Pinpoint the cell where the given text exists, returning its (X, Y) midpoint coordinate. 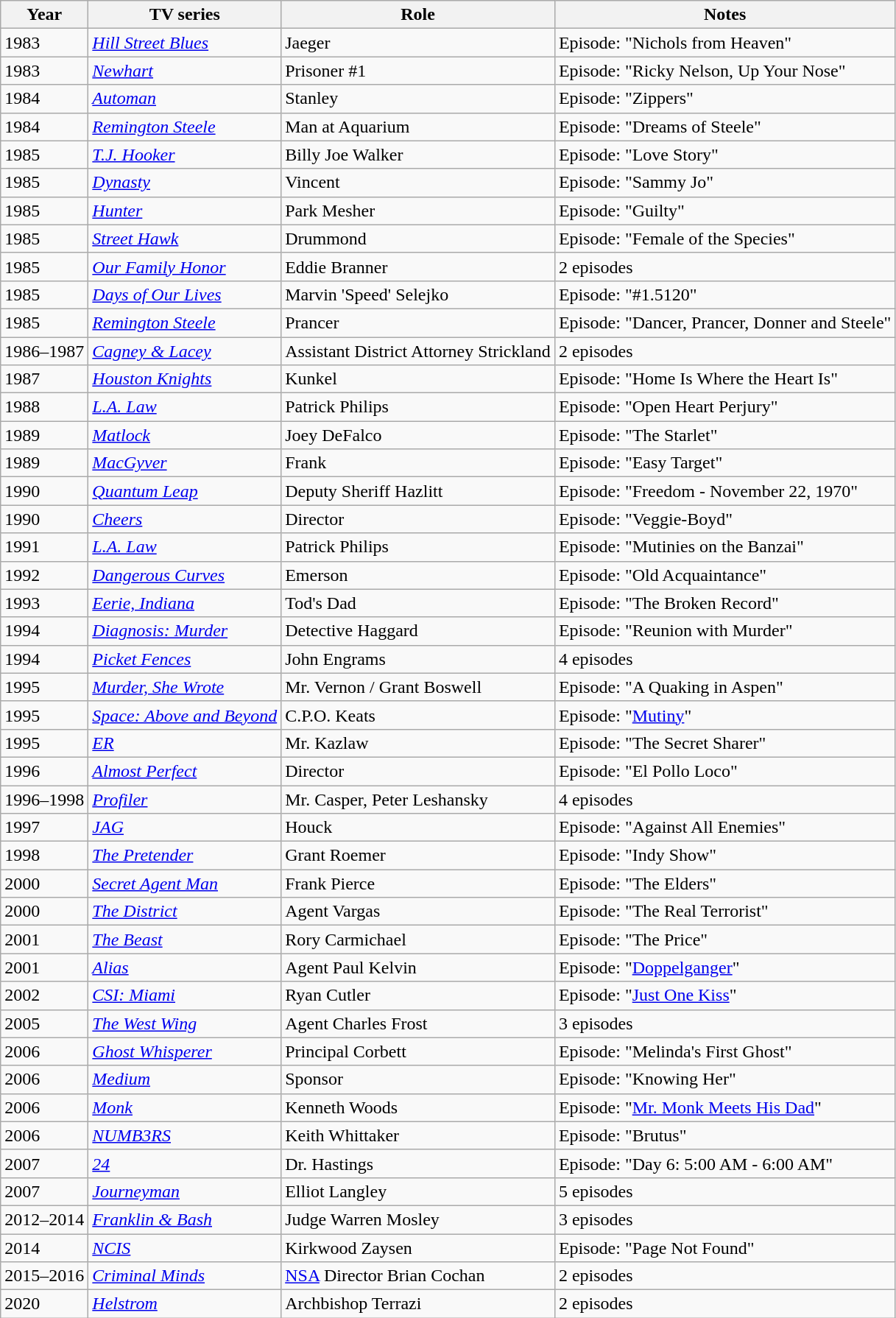
Quantum Leap (185, 491)
Park Mesher (418, 211)
Episode: "Indy Show" (724, 856)
C.P.O. Keats (418, 715)
Dr. Hastings (418, 1163)
T.J. Hooker (185, 155)
The Pretender (185, 856)
Role (418, 15)
Automan (185, 99)
Episode: "Female of the Species" (724, 239)
Man at Aquarium (418, 127)
Days of Our Lives (185, 295)
Episode: "Mutiny" (724, 715)
2005 (44, 1023)
Episode: "The Real Terrorist" (724, 912)
Episode: "Knowing Her" (724, 1079)
Episode: "Love Story" (724, 155)
Episode: "The Elders" (724, 884)
Alias (185, 968)
Agent Paul Kelvin (418, 968)
Hill Street Blues (185, 43)
Episode: "Ricky Nelson, Up Your Nose" (724, 71)
Assistant District Attorney Strickland (418, 351)
Episode: "Veggie-Boyd" (724, 519)
Episode: "Against All Enemies" (724, 828)
Agent Charles Frost (418, 1023)
JAG (185, 828)
Episode: "Reunion with Murder" (724, 631)
Episode: "Old Acquaintance" (724, 575)
2020 (44, 1304)
Profiler (185, 799)
Helstrom (185, 1304)
Prisoner #1 (418, 71)
Episode: "Sammy Jo" (724, 183)
Archbishop Terrazi (418, 1304)
Deputy Sheriff Hazlitt (418, 491)
Episode: "Mr. Monk Meets His Dad" (724, 1107)
Matlock (185, 435)
1991 (44, 547)
Sponsor (418, 1079)
Episode: "Doppelganger" (724, 968)
Newhart (185, 71)
CSI: Miami (185, 995)
NUMB3RS (185, 1135)
Billy Joe Walker (418, 155)
Notes (724, 15)
Murder, She Wrote (185, 687)
Medium (185, 1079)
Elliot Langley (418, 1191)
Grant Roemer (418, 856)
Tod's Dad (418, 603)
Diagnosis: Murder (185, 631)
1988 (44, 407)
1993 (44, 603)
Mr. Casper, Peter Leshansky (418, 799)
NSA Director Brian Cochan (418, 1276)
5 episodes (724, 1191)
Drummond (418, 239)
1998 (44, 856)
Episode: "El Pollo Loco" (724, 771)
Episode: "Zippers" (724, 99)
Almost Perfect (185, 771)
Episode: "Easy Target" (724, 463)
Space: Above and Beyond (185, 715)
Episode: "Home Is Where the Heart Is" (724, 379)
Dynasty (185, 183)
1996 (44, 771)
ER (185, 743)
Criminal Minds (185, 1276)
Kirkwood Zaysen (418, 1248)
1996–1998 (44, 799)
Agent Vargas (418, 912)
Episode: "#1.5120" (724, 295)
Journeyman (185, 1191)
The Beast (185, 940)
Joey DeFalco (418, 435)
Street Hawk (185, 239)
MacGyver (185, 463)
John Engrams (418, 659)
Episode: "Guilty" (724, 211)
Emerson (418, 575)
1987 (44, 379)
Rory Carmichael (418, 940)
Judge Warren Mosley (418, 1219)
Episode: "Brutus" (724, 1135)
Hunter (185, 211)
2014 (44, 1248)
2012–2014 (44, 1219)
Franklin & Bash (185, 1219)
Vincent (418, 183)
1986–1987 (44, 351)
TV series (185, 15)
Episode: "The Starlet" (724, 435)
The West Wing (185, 1023)
Episode: "Dancer, Prancer, Donner and Steele" (724, 323)
Eddie Branner (418, 267)
Episode: "Freedom - November 22, 1970" (724, 491)
1992 (44, 575)
Jaeger (418, 43)
Stanley (418, 99)
Ghost Whisperer (185, 1051)
Picket Fences (185, 659)
Kenneth Woods (418, 1107)
1997 (44, 828)
Our Family Honor (185, 267)
Detective Haggard (418, 631)
Houck (418, 828)
Prancer (418, 323)
24 (185, 1163)
Episode: "A Quaking in Aspen" (724, 687)
Episode: "Dreams of Steele" (724, 127)
Ryan Cutler (418, 995)
Episode: "Just One Kiss" (724, 995)
Cagney & Lacey (185, 351)
Cheers (185, 519)
Mr. Kazlaw (418, 743)
Episode: "Nichols from Heaven" (724, 43)
Year (44, 15)
Houston Knights (185, 379)
The District (185, 912)
Monk (185, 1107)
2015–2016 (44, 1276)
Eerie, Indiana (185, 603)
Episode: "Open Heart Perjury" (724, 407)
Frank Pierce (418, 884)
Mr. Vernon / Grant Boswell (418, 687)
Episode: "Mutinies on the Banzai" (724, 547)
Episode: "The Secret Sharer" (724, 743)
Episode: "Page Not Found" (724, 1248)
Episode: "Day 6: 5:00 AM - 6:00 AM" (724, 1163)
Keith Whittaker (418, 1135)
Episode: "The Price" (724, 940)
Secret Agent Man (185, 884)
Marvin 'Speed' Selejko (418, 295)
Frank (418, 463)
Episode: "Melinda's First Ghost" (724, 1051)
NCIS (185, 1248)
Dangerous Curves (185, 575)
2002 (44, 995)
Kunkel (418, 379)
Principal Corbett (418, 1051)
Episode: "The Broken Record" (724, 603)
